Detect which cell encompasses the target text, then output its (X, Y) center coordinate. 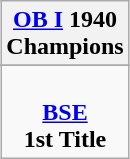
OB I 1940Champions (65, 34)
BSE1st Title (65, 112)
